Return the [x, y] coordinate for the center point of the cell that contains the specified text.  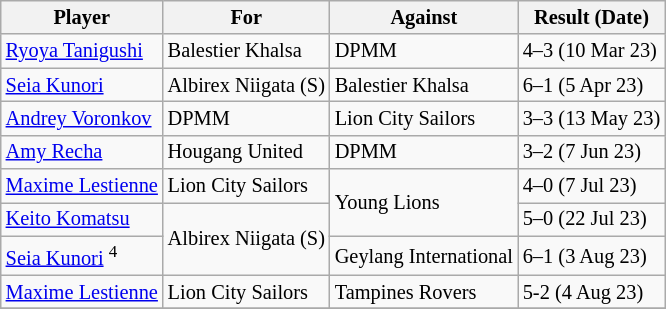
Young Lions [424, 202]
Tampines Rovers [424, 292]
Ryoya Tanigushi [82, 51]
Andrey Voronkov [82, 118]
Seia Kunori 4 [82, 256]
6–1 (3 Aug 23) [592, 256]
5–0 (22 Jul 23) [592, 219]
For [246, 17]
Geylang International [424, 256]
Amy Recha [82, 152]
Result (Date) [592, 17]
4–3 (10 Mar 23) [592, 51]
3–2 (7 Jun 23) [592, 152]
Keito Komatsu [82, 219]
Against [424, 17]
Hougang United [246, 152]
5-2 (4 Aug 23) [592, 292]
3–3 (13 May 23) [592, 118]
Player [82, 17]
Seia Kunori [82, 85]
4–0 (7 Jul 23) [592, 186]
6–1 (5 Apr 23) [592, 85]
